Determine the [x, y] coordinate at the center of the cell enclosing the given text.  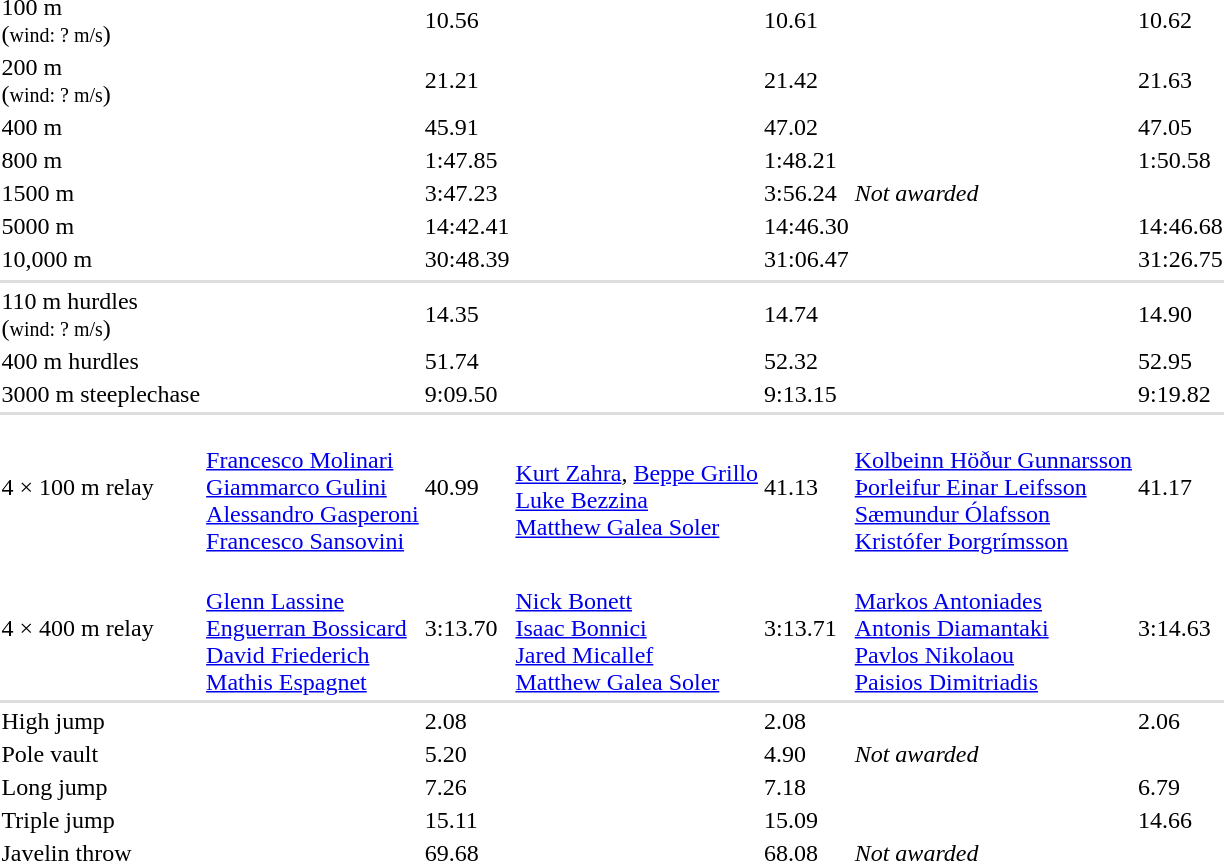
Kolbeinn Höður GunnarssonÞorleifur Einar LeifssonSæmundur ÓlafssonKristófer Þorgrímsson [993, 487]
5.20 [467, 754]
1:47.85 [467, 160]
14.74 [807, 314]
30:48.39 [467, 259]
3000 m steeplechase [101, 394]
1:48.21 [807, 160]
40.99 [467, 487]
21.42 [807, 80]
Glenn LassineEnguerran BossicardDavid FriederichMathis Espagnet [313, 628]
Pole vault [101, 754]
9:09.50 [467, 394]
21.21 [467, 80]
Nick BonettIsaac BonniciJared MicallefMatthew Galea Soler [637, 628]
41.13 [807, 487]
52.32 [807, 361]
10,000 m [101, 259]
1500 m [101, 193]
800 m [101, 160]
31:06.47 [807, 259]
47.02 [807, 127]
7.26 [467, 787]
Kurt Zahra, Beppe GrilloLuke BezzinaMatthew Galea Soler [637, 487]
Triple jump [101, 820]
14:46.30 [807, 226]
3:56.24 [807, 193]
45.91 [467, 127]
400 m [101, 127]
Markos AntoniadesAntonis DiamantakiPavlos NikolaouPaisios Dimitriadis [993, 628]
200 m(wind: ? m/s) [101, 80]
3:13.70 [467, 628]
Francesco MolinariGiammarco GuliniAlessandro GasperoniFrancesco Sansovini [313, 487]
51.74 [467, 361]
9:13.15 [807, 394]
400 m hurdles [101, 361]
14.35 [467, 314]
15.09 [807, 820]
15.11 [467, 820]
4.90 [807, 754]
7.18 [807, 787]
14:42.41 [467, 226]
4 × 400 m relay [101, 628]
Long jump [101, 787]
3:13.71 [807, 628]
110 m hurdles(wind: ? m/s) [101, 314]
5000 m [101, 226]
4 × 100 m relay [101, 487]
High jump [101, 721]
3:47.23 [467, 193]
